Locate the cell with the specified text and output its [X, Y] center coordinate. 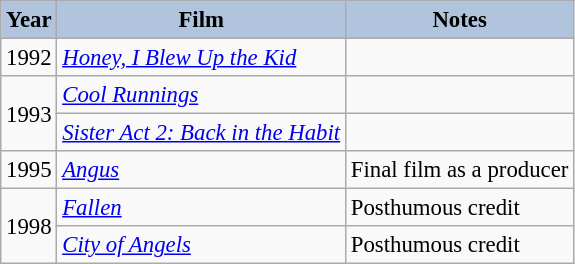
Cool Runnings [202, 95]
1998 [29, 226]
Fallen [202, 208]
Final film as a producer [459, 170]
Year [29, 20]
Sister Act 2: Back in the Habit [202, 133]
Angus [202, 170]
City of Angels [202, 245]
1993 [29, 114]
Honey, I Blew Up the Kid [202, 58]
1995 [29, 170]
Film [202, 20]
1992 [29, 58]
Notes [459, 20]
